Detect which cell encompasses the target text, then output its [x, y] center coordinate. 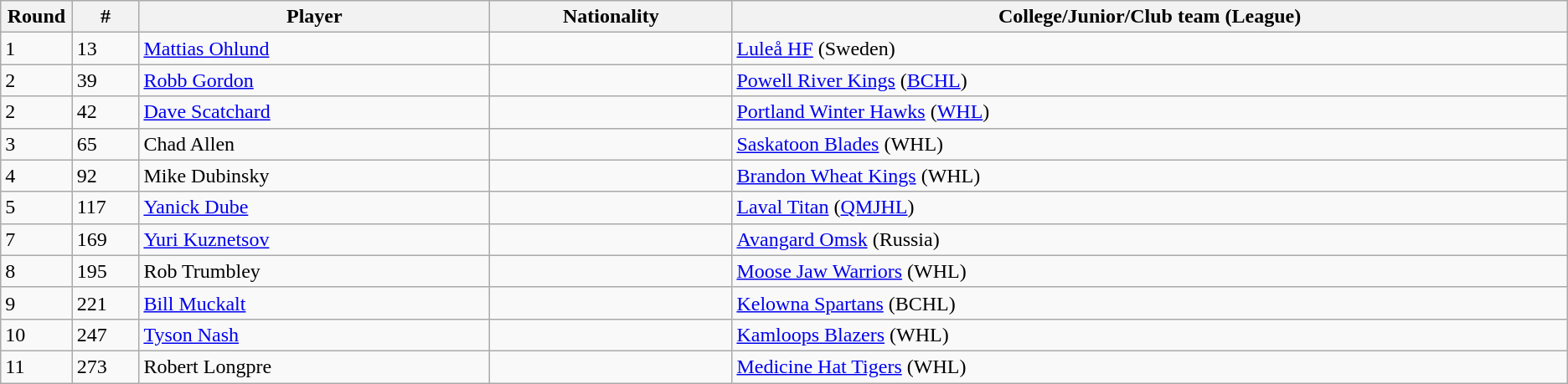
Mattias Ohlund [315, 49]
1 [37, 49]
92 [106, 176]
Brandon Wheat Kings (WHL) [1149, 176]
39 [106, 80]
Player [315, 17]
Kelowna Spartans (BCHL) [1149, 303]
169 [106, 239]
# [106, 17]
65 [106, 144]
Laval Titan (QMJHL) [1149, 207]
221 [106, 303]
Powell River Kings (BCHL) [1149, 80]
Chad Allen [315, 144]
117 [106, 207]
195 [106, 271]
Robb Gordon [315, 80]
Robert Longpre [315, 366]
11 [37, 366]
Avangard Omsk (Russia) [1149, 239]
Bill Muckalt [315, 303]
9 [37, 303]
5 [37, 207]
Saskatoon Blades (WHL) [1149, 144]
Nationality [611, 17]
Dave Scatchard [315, 112]
3 [37, 144]
Medicine Hat Tigers (WHL) [1149, 366]
Kamloops Blazers (WHL) [1149, 335]
Tyson Nash [315, 335]
42 [106, 112]
Mike Dubinsky [315, 176]
Luleå HF (Sweden) [1149, 49]
Moose Jaw Warriors (WHL) [1149, 271]
8 [37, 271]
13 [106, 49]
Rob Trumbley [315, 271]
7 [37, 239]
Portland Winter Hawks (WHL) [1149, 112]
273 [106, 366]
Round [37, 17]
10 [37, 335]
Yuri Kuznetsov [315, 239]
4 [37, 176]
247 [106, 335]
College/Junior/Club team (League) [1149, 17]
Yanick Dube [315, 207]
